Detect which cell encompasses the target text, then output its [X, Y] center coordinate. 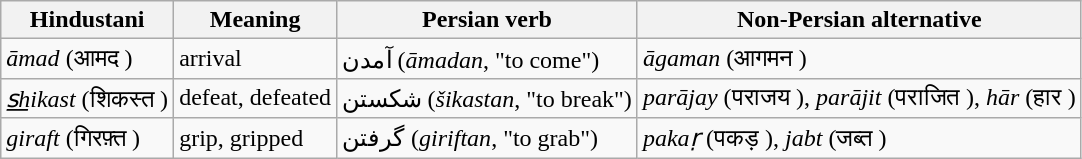
شکستن (šikastan, "to break") [488, 98]
Persian verb [488, 20]
گرفتن (giriftan, "to grab") [488, 138]
آمدن (āmadan, "to come") [488, 59]
s͟hikast (शिकस्त ) [88, 98]
parājay (पराजय ), parājit (पराजित ), hār (हार ) [859, 98]
grip, gripped [256, 138]
Meaning [256, 20]
āgaman (आगमन ) [859, 59]
pakaṛ (पकड़ ), jabt (जब्त ) [859, 138]
āmad (आमद ) [88, 59]
Non-Persian alternative [859, 20]
Hindustani [88, 20]
arrival [256, 59]
giraft (गिरफ़्त ) [88, 138]
defeat, defeated [256, 98]
